Find where the given text appears and provide that cell's center as [x, y] coordinate. 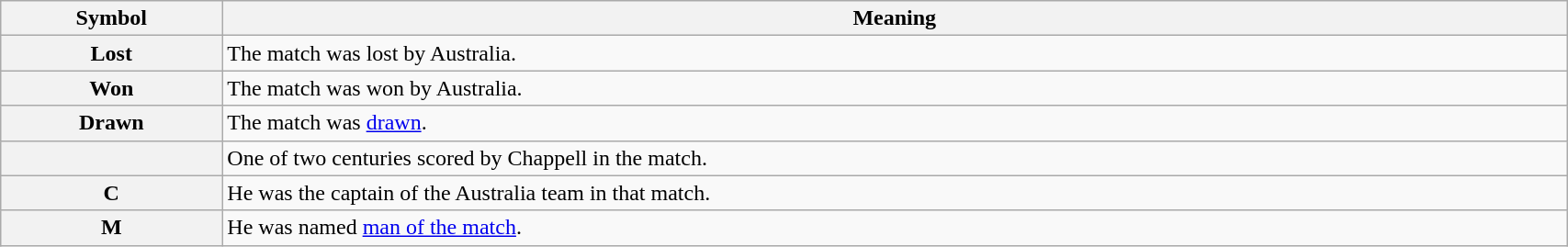
He was named man of the match. [895, 228]
The match was won by Australia. [895, 88]
Drawn [112, 123]
Meaning [895, 18]
Won [112, 88]
C [112, 193]
Lost [112, 53]
The match was lost by Australia. [895, 53]
Symbol [112, 18]
The match was drawn. [895, 123]
One of two centuries scored by Chappell in the match. [895, 158]
M [112, 228]
He was the captain of the Australia team in that match. [895, 193]
